Find where the given text appears and provide that cell's center as [x, y] coordinate. 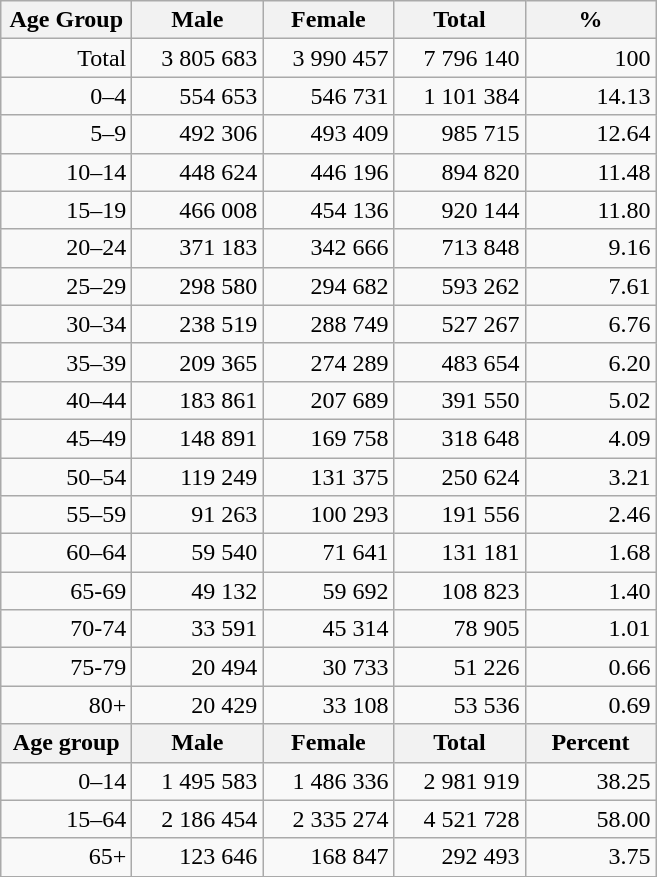
894 820 [460, 172]
119 249 [198, 477]
546 731 [328, 96]
238 519 [198, 324]
70-74 [66, 629]
342 666 [328, 248]
3 990 457 [328, 58]
55–59 [66, 515]
5.02 [590, 400]
12.64 [590, 134]
6.20 [590, 362]
169 758 [328, 438]
0.69 [590, 705]
15–64 [66, 819]
40–44 [66, 400]
131 375 [328, 477]
45 314 [328, 629]
9.16 [590, 248]
209 365 [198, 362]
51 226 [460, 667]
391 550 [460, 400]
25–29 [66, 286]
191 556 [460, 515]
20–24 [66, 248]
713 848 [460, 248]
288 749 [328, 324]
100 [590, 58]
448 624 [198, 172]
Percent [590, 743]
2 981 919 [460, 781]
292 493 [460, 857]
3.21 [590, 477]
59 692 [328, 591]
492 306 [198, 134]
15–19 [66, 210]
183 861 [198, 400]
33 108 [328, 705]
30–34 [66, 324]
2 335 274 [328, 819]
78 905 [460, 629]
80+ [66, 705]
4 521 728 [460, 819]
Age Group [66, 20]
298 580 [198, 286]
123 646 [198, 857]
11.80 [590, 210]
5–9 [66, 134]
0–4 [66, 96]
593 262 [460, 286]
454 136 [328, 210]
20 494 [198, 667]
2 186 454 [198, 819]
58.00 [590, 819]
10–14 [66, 172]
1 495 583 [198, 781]
250 624 [460, 477]
1 486 336 [328, 781]
371 183 [198, 248]
1 101 384 [460, 96]
53 536 [460, 705]
91 263 [198, 515]
35–39 [66, 362]
45–49 [66, 438]
% [590, 20]
1.40 [590, 591]
168 847 [328, 857]
14.13 [590, 96]
148 891 [198, 438]
65+ [66, 857]
483 654 [460, 362]
65-69 [66, 591]
20 429 [198, 705]
985 715 [460, 134]
49 132 [198, 591]
75-79 [66, 667]
1.68 [590, 553]
131 181 [460, 553]
3.75 [590, 857]
4.09 [590, 438]
6.76 [590, 324]
446 196 [328, 172]
274 289 [328, 362]
0–14 [66, 781]
38.25 [590, 781]
1.01 [590, 629]
11.48 [590, 172]
50–54 [66, 477]
294 682 [328, 286]
0.66 [590, 667]
527 267 [460, 324]
Age group [66, 743]
466 008 [198, 210]
207 689 [328, 400]
7 796 140 [460, 58]
920 144 [460, 210]
7.61 [590, 286]
60–64 [66, 553]
71 641 [328, 553]
30 733 [328, 667]
493 409 [328, 134]
108 823 [460, 591]
33 591 [198, 629]
100 293 [328, 515]
318 648 [460, 438]
59 540 [198, 553]
554 653 [198, 96]
2.46 [590, 515]
3 805 683 [198, 58]
